Scan for the cell matching the given text and deliver its [x, y] coordinate at center. 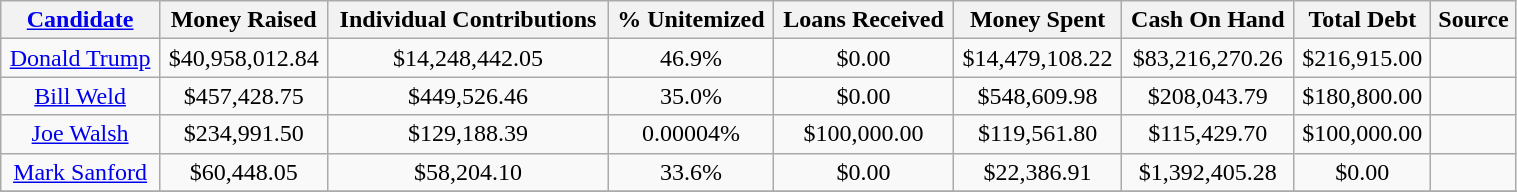
$234,991.50 [243, 134]
Total Debt [1362, 20]
$119,561.80 [1037, 134]
Donald Trump [80, 58]
$180,800.00 [1362, 96]
Individual Contributions [468, 20]
35.0% [691, 96]
Joe Walsh [80, 134]
0.00004% [691, 134]
$457,428.75 [243, 96]
$40,958,012.84 [243, 58]
$216,915.00 [1362, 58]
46.9% [691, 58]
Bill Weld [80, 96]
$60,448.05 [243, 172]
$208,043.79 [1208, 96]
Source [1474, 20]
Candidate [80, 20]
$14,248,442.05 [468, 58]
$14,479,108.22 [1037, 58]
$129,188.39 [468, 134]
$58,204.10 [468, 172]
Cash On Hand [1208, 20]
$83,216,270.26 [1208, 58]
$115,429.70 [1208, 134]
33.6% [691, 172]
$449,526.46 [468, 96]
Loans Received [864, 20]
% Unitemized [691, 20]
$1,392,405.28 [1208, 172]
$22,386.91 [1037, 172]
$548,609.98 [1037, 96]
Money Raised [243, 20]
Money Spent [1037, 20]
Mark Sanford [80, 172]
